Capture the cell that displays the provided text and extract its [x, y] central coordinate. 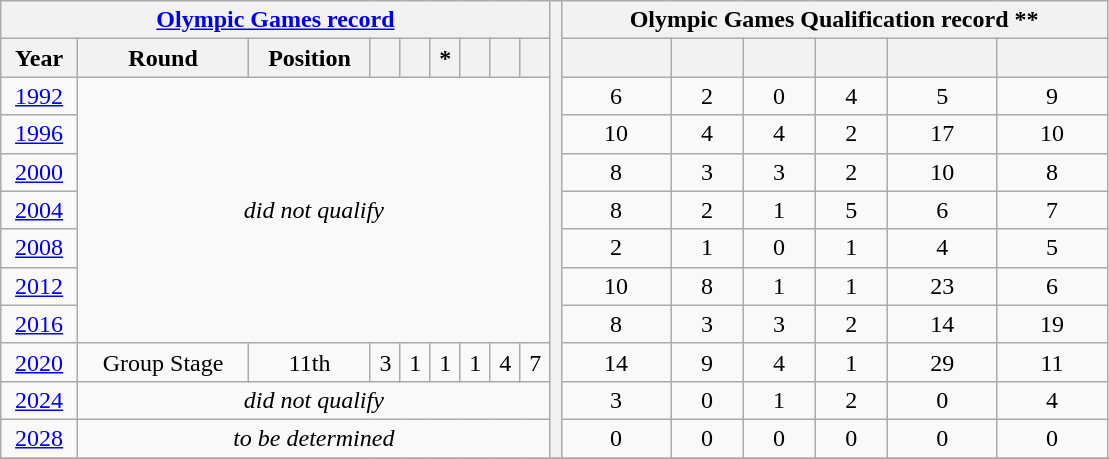
* [445, 58]
1996 [40, 134]
Round [162, 58]
2020 [40, 362]
2028 [40, 438]
Group Stage [162, 362]
to be determined [314, 438]
11 [1052, 362]
2016 [40, 324]
2008 [40, 248]
2000 [40, 172]
29 [942, 362]
Position [310, 58]
2024 [40, 400]
Olympic Games Qualification record ** [834, 20]
1992 [40, 96]
2012 [40, 286]
Olympic Games record [276, 20]
2004 [40, 210]
11th [310, 362]
17 [942, 134]
Year [40, 58]
23 [942, 286]
19 [1052, 324]
